Capture the cell that displays the provided text and extract its (x, y) central coordinate. 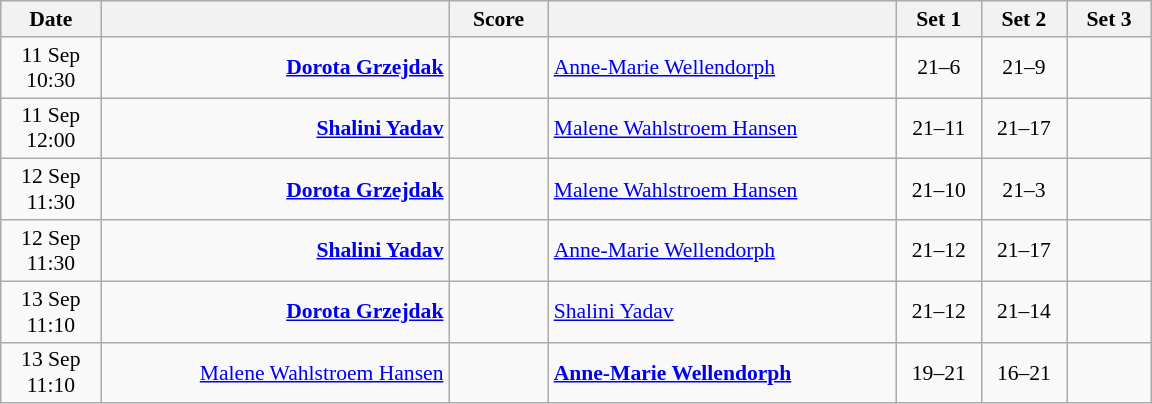
21–10 (938, 190)
Set 3 (1108, 19)
21–6 (938, 68)
21–3 (1024, 190)
Date (51, 19)
Set 2 (1024, 19)
11 Sep10:30 (51, 68)
21–9 (1024, 68)
21–11 (938, 128)
19–21 (938, 372)
16–21 (1024, 372)
11 Sep12:00 (51, 128)
Score (498, 19)
Set 1 (938, 19)
21–14 (1024, 312)
